Search for the cell housing the specified text and yield its (x, y) center coordinate. 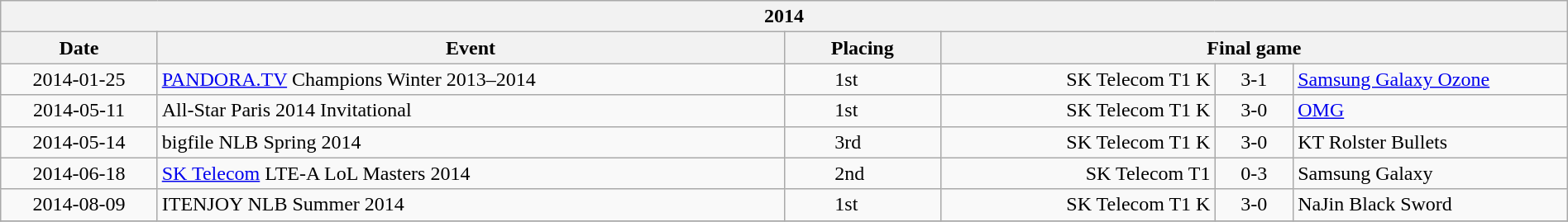
bigfile NLB Spring 2014 (471, 142)
Samsung Galaxy (1431, 173)
2014 (784, 17)
3-1 (1254, 79)
NaJin Black Sword (1431, 205)
2014-06-18 (79, 173)
2nd (862, 173)
KT Rolster Bullets (1431, 142)
Date (79, 48)
0-3 (1254, 173)
Placing (862, 48)
Event (471, 48)
All-Star Paris 2014 Invitational (471, 111)
OMG (1431, 111)
Final game (1254, 48)
SK Telecom LTE-A LoL Masters 2014 (471, 173)
2014-05-11 (79, 111)
3rd (862, 142)
Samsung Galaxy Ozone (1431, 79)
ITENJOY NLB Summer 2014 (471, 205)
PANDORA.TV Champions Winter 2013–2014 (471, 79)
2014-05-14 (79, 142)
2014-08-09 (79, 205)
SK Telecom T1 (1078, 173)
2014-01-25 (79, 79)
